Return (X, Y) of the center of cell containing provided text 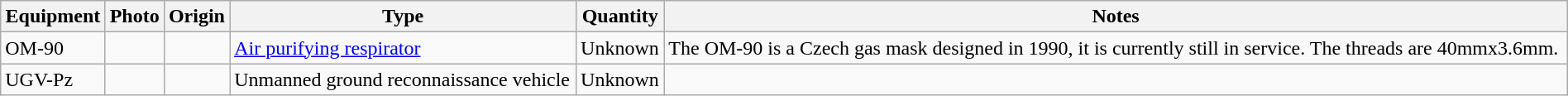
Notes (1116, 17)
Unmanned ground reconnaissance vehicle (404, 79)
Type (404, 17)
OM-90 (53, 48)
The OM-90 is a Czech gas mask designed in 1990, it is currently still in service. The threads are 40mmx3.6mm. (1116, 48)
UGV-Pz (53, 79)
Quantity (620, 17)
Origin (197, 17)
Photo (134, 17)
Equipment (53, 17)
Air purifying respirator (404, 48)
